Extract the [x, y] coordinate from the center of the cell holding the provided text.  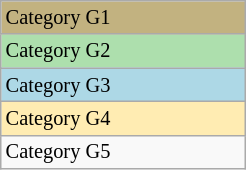
Category G3 [124, 85]
Category G5 [124, 152]
Category G4 [124, 118]
Category G2 [124, 51]
Category G1 [124, 17]
